Identify which cell holds the provided text, then report its (X, Y) central coordinate. 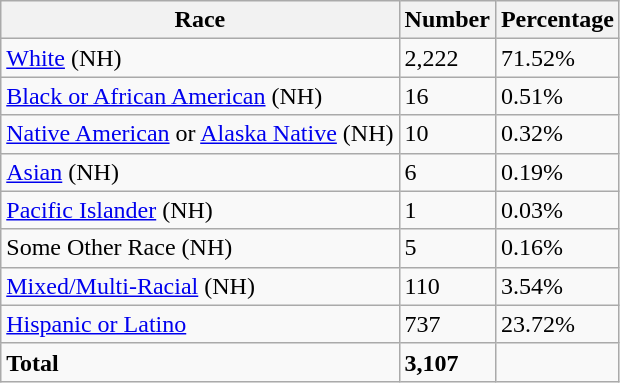
3,107 (447, 362)
3.54% (557, 286)
Total (200, 362)
Some Other Race (NH) (200, 248)
Hispanic or Latino (200, 324)
Black or African American (NH) (200, 96)
23.72% (557, 324)
Race (200, 20)
Native American or Alaska Native (NH) (200, 134)
2,222 (447, 58)
5 (447, 248)
Pacific Islander (NH) (200, 210)
Number (447, 20)
110 (447, 286)
16 (447, 96)
Percentage (557, 20)
71.52% (557, 58)
0.03% (557, 210)
0.51% (557, 96)
1 (447, 210)
10 (447, 134)
0.32% (557, 134)
6 (447, 172)
0.19% (557, 172)
0.16% (557, 248)
White (NH) (200, 58)
737 (447, 324)
Asian (NH) (200, 172)
Mixed/Multi-Racial (NH) (200, 286)
